Identify which cell holds the provided text, then report its (x, y) central coordinate. 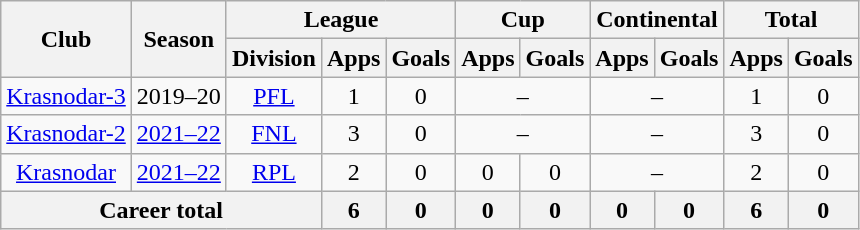
Continental (657, 20)
PFL (274, 96)
Krasnodar-3 (66, 96)
Career total (162, 210)
Division (274, 58)
RPL (274, 172)
Krasnodar (66, 172)
2019–20 (178, 96)
Cup (523, 20)
Total (791, 20)
Krasnodar-2 (66, 134)
Season (178, 39)
League (340, 20)
Club (66, 39)
FNL (274, 134)
